Search for the cell housing the specified text and yield its (X, Y) center coordinate. 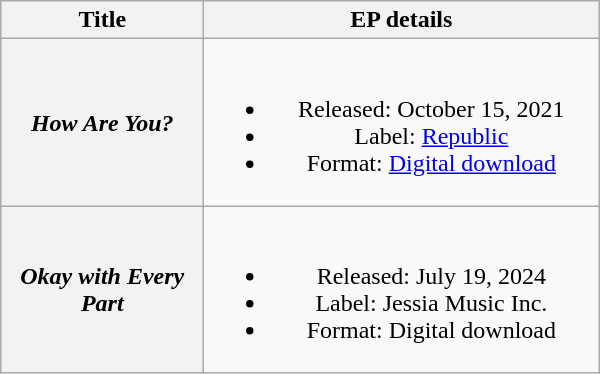
EP details (402, 20)
Released: July 19, 2024Label: Jessia Music Inc.Format: Digital download (402, 290)
Title (102, 20)
How Are You? (102, 122)
Okay with Every Part (102, 290)
Released: October 15, 2021Label: RepublicFormat: Digital download (402, 122)
